Scan for the cell matching the given text and deliver its (x, y) coordinate at center. 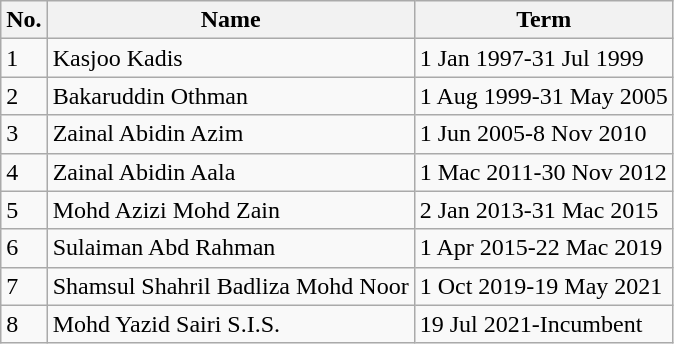
1 Apr 2015-22 Mac 2019 (544, 248)
1 (24, 58)
6 (24, 248)
Zainal Abidin Azim (230, 134)
4 (24, 172)
Bakaruddin Othman (230, 96)
Mohd Azizi Mohd Zain (230, 210)
7 (24, 286)
Sulaiman Abd Rahman (230, 248)
1 Oct 2019-19 May 2021 (544, 286)
No. (24, 20)
3 (24, 134)
1 Jun 2005-8 Nov 2010 (544, 134)
8 (24, 324)
19 Jul 2021-Incumbent (544, 324)
Zainal Abidin Aala (230, 172)
Kasjoo Kadis (230, 58)
1 Mac 2011-30 Nov 2012 (544, 172)
Shamsul Shahril Badliza Mohd Noor (230, 286)
2 Jan 2013-31 Mac 2015 (544, 210)
5 (24, 210)
Name (230, 20)
2 (24, 96)
Mohd Yazid Sairi S.I.S. (230, 324)
1 Aug 1999-31 May 2005 (544, 96)
Term (544, 20)
1 Jan 1997-31 Jul 1999 (544, 58)
